Identify which cell holds the provided text, then report its (x, y) central coordinate. 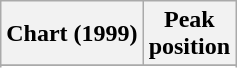
Chart (1999) (72, 34)
Peakposition (189, 34)
